Return the [X, Y] coordinate for the center point of the cell that contains the specified text.  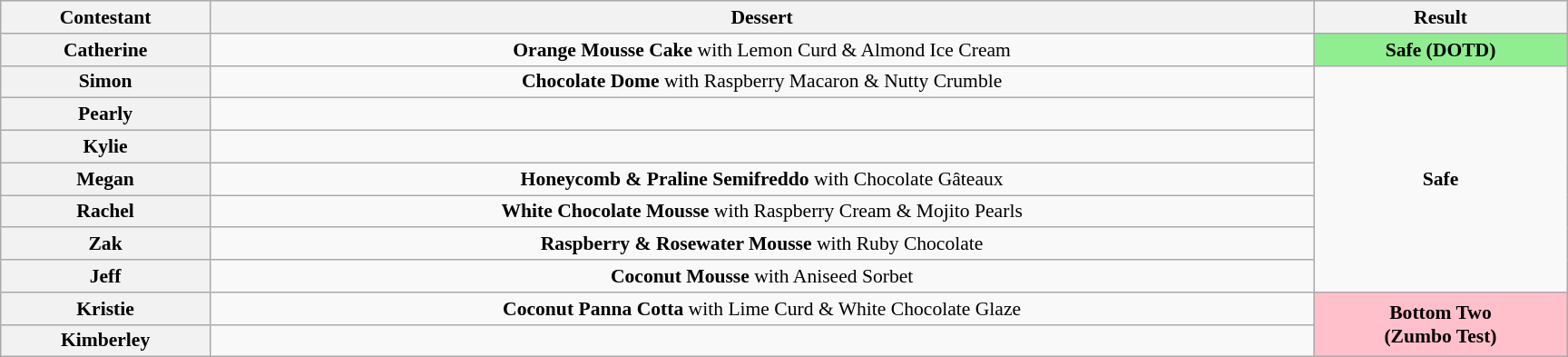
Pearly [105, 114]
Catherine [105, 50]
Megan [105, 179]
Dessert [761, 17]
Coconut Panna Cotta with Lime Curd & White Chocolate Glaze [761, 309]
Simon [105, 82]
White Chocolate Mousse with Raspberry Cream & Mojito Pearls [761, 212]
Kimberley [105, 341]
Kristie [105, 309]
Coconut Mousse with Aniseed Sorbet [761, 276]
Safe [1441, 178]
Raspberry & Rosewater Mousse with Ruby Chocolate [761, 244]
Chocolate Dome with Raspberry Macaron & Nutty Crumble [761, 82]
Zak [105, 244]
Safe (DOTD) [1441, 50]
Orange Mousse Cake with Lemon Curd & Almond Ice Cream [761, 50]
Kylie [105, 147]
Result [1441, 17]
Honeycomb & Praline Semifreddo with Chocolate Gâteaux [761, 179]
Contestant [105, 17]
Rachel [105, 212]
Jeff [105, 276]
Bottom Two(Zumbo Test) [1441, 325]
